Pinpoint the cell where the given text exists, returning its [x, y] midpoint coordinate. 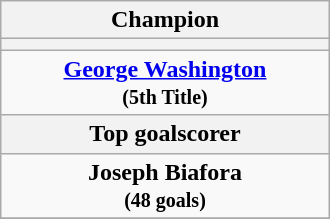
Joseph Biafora(48 goals) [165, 186]
George Washington(5th Title) [165, 82]
Champion [165, 20]
Top goalscorer [165, 134]
